Find where the given text appears and provide that cell's center as [x, y] coordinate. 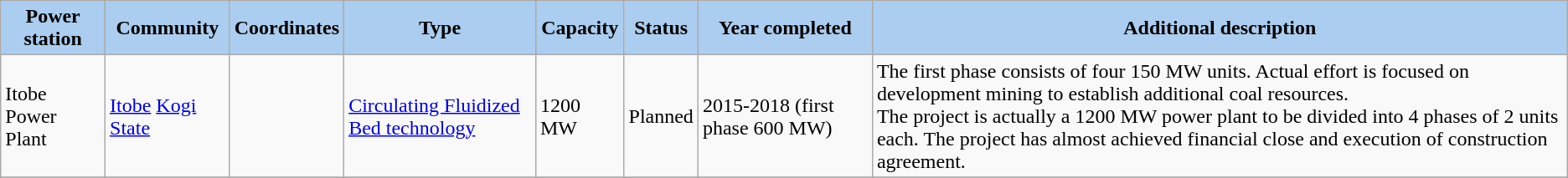
1200 MW [580, 116]
Community [168, 28]
Itobe Kogi State [168, 116]
2015-2018 (first phase 600 MW) [785, 116]
Coordinates [286, 28]
Year completed [785, 28]
Type [441, 28]
Power station [54, 28]
Planned [661, 116]
Itobe Power Plant [54, 116]
Additional description [1220, 28]
Capacity [580, 28]
Status [661, 28]
Circulating Fluidized Bed technology [441, 116]
